Provide the [X, Y] coordinate of the cell's center where the given text is located.  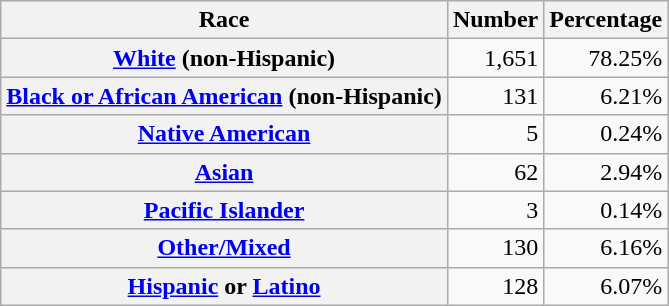
3 [495, 210]
0.14% [606, 210]
6.07% [606, 286]
Native American [224, 134]
Black or African American (non-Hispanic) [224, 96]
Asian [224, 172]
62 [495, 172]
6.21% [606, 96]
128 [495, 286]
2.94% [606, 172]
78.25% [606, 58]
Race [224, 20]
Other/Mixed [224, 248]
White (non-Hispanic) [224, 58]
Hispanic or Latino [224, 286]
1,651 [495, 58]
Percentage [606, 20]
130 [495, 248]
Number [495, 20]
6.16% [606, 248]
131 [495, 96]
Pacific Islander [224, 210]
0.24% [606, 134]
5 [495, 134]
